Search for the cell housing the specified text and yield its (x, y) center coordinate. 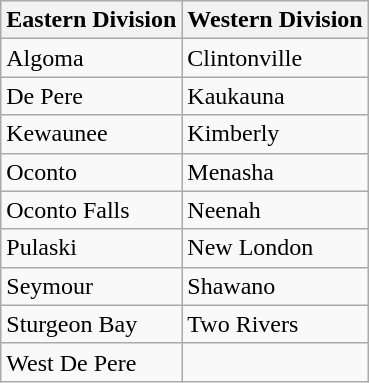
New London (275, 248)
De Pere (92, 96)
Seymour (92, 286)
Kimberly (275, 134)
Western Division (275, 20)
Kaukauna (275, 96)
Oconto Falls (92, 210)
Neenah (275, 210)
Sturgeon Bay (92, 324)
Algoma (92, 58)
Two Rivers (275, 324)
Pulaski (92, 248)
West De Pere (92, 362)
Shawano (275, 286)
Eastern Division (92, 20)
Kewaunee (92, 134)
Clintonville (275, 58)
Menasha (275, 172)
Oconto (92, 172)
